Search for the cell housing the specified text and yield its [X, Y] center coordinate. 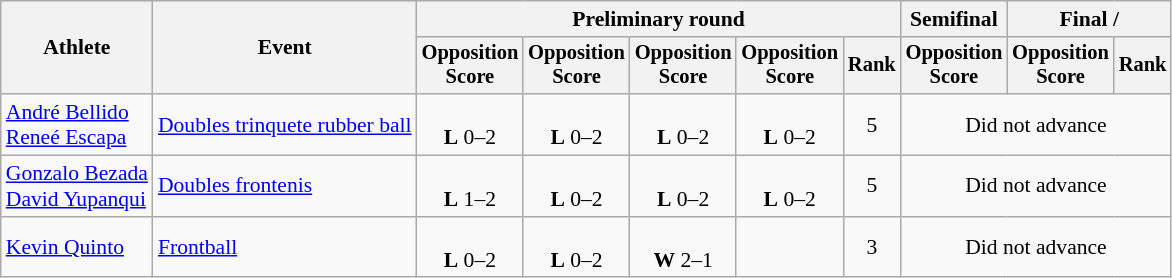
Final / [1089, 19]
W 2–1 [684, 248]
3 [872, 248]
Doubles frontenis [285, 186]
L 1–2 [470, 186]
Athlete [77, 48]
Frontball [285, 248]
Semifinal [954, 19]
Kevin Quinto [77, 248]
Gonzalo BezadaDavid Yupanqui [77, 186]
Preliminary round [659, 19]
André BellidoReneé Escapa [77, 124]
Event [285, 48]
Doubles trinquete rubber ball [285, 124]
